Find where the given text appears and provide that cell's center as (x, y) coordinate. 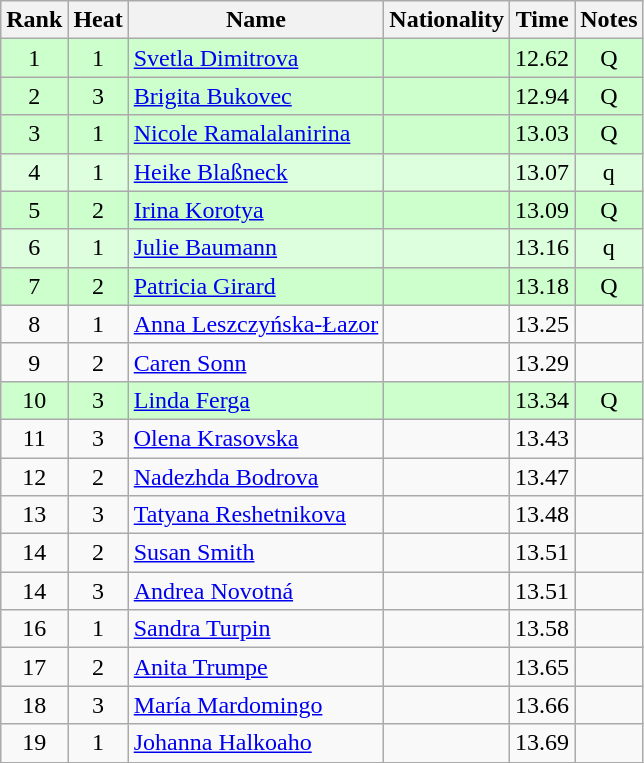
Name (256, 20)
13.29 (542, 362)
Tatyana Reshetnikova (256, 515)
13.65 (542, 667)
13.09 (542, 210)
Patricia Girard (256, 286)
Brigita Bukovec (256, 96)
19 (34, 743)
Heat (98, 20)
13.48 (542, 515)
13.07 (542, 172)
Time (542, 20)
17 (34, 667)
18 (34, 705)
María Mardomingo (256, 705)
13.66 (542, 705)
Nadezhda Bodrova (256, 477)
11 (34, 438)
13 (34, 515)
Heike Blaßneck (256, 172)
Notes (609, 20)
13.25 (542, 324)
Olena Krasovska (256, 438)
9 (34, 362)
12.94 (542, 96)
12.62 (542, 58)
Caren Sonn (256, 362)
Irina Korotya (256, 210)
13.58 (542, 629)
13.18 (542, 286)
Anna Leszczyńska-Łazor (256, 324)
13.47 (542, 477)
Svetla Dimitrova (256, 58)
16 (34, 629)
13.03 (542, 134)
7 (34, 286)
10 (34, 400)
Nationality (447, 20)
12 (34, 477)
13.69 (542, 743)
Andrea Novotná (256, 591)
13.43 (542, 438)
13.16 (542, 248)
Anita Trumpe (256, 667)
4 (34, 172)
Julie Baumann (256, 248)
Susan Smith (256, 553)
Rank (34, 20)
Johanna Halkoaho (256, 743)
Linda Ferga (256, 400)
8 (34, 324)
Nicole Ramalalanirina (256, 134)
6 (34, 248)
Sandra Turpin (256, 629)
13.34 (542, 400)
5 (34, 210)
